For the text-containing cell, return its midpoint in [X, Y] coordinate format. 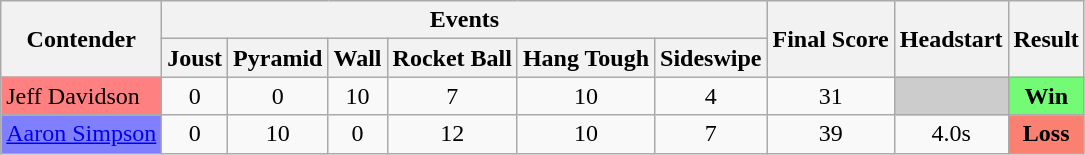
4.0s [951, 134]
Hang Tough [586, 58]
Sideswipe [711, 58]
Joust [195, 58]
4 [711, 96]
39 [830, 134]
Headstart [951, 39]
Contender [82, 39]
Final Score [830, 39]
31 [830, 96]
Wall [358, 58]
Result [1046, 39]
Jeff Davidson [82, 96]
Pyramid [278, 58]
Win [1046, 96]
Events [464, 20]
12 [452, 134]
Rocket Ball [452, 58]
Loss [1046, 134]
Aaron Simpson [82, 134]
